Determine the (X, Y) coordinate at the center of the cell enclosing the given text.  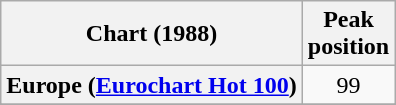
99 (348, 85)
Europe (Eurochart Hot 100) (152, 85)
Chart (1988) (152, 34)
Peakposition (348, 34)
